Output the (x, y) coordinate of the center of the cell containing the given text.  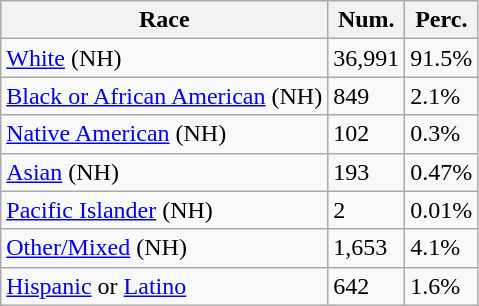
1,653 (366, 248)
102 (366, 134)
Asian (NH) (164, 172)
2 (366, 210)
White (NH) (164, 58)
Perc. (442, 20)
1.6% (442, 286)
Hispanic or Latino (164, 286)
91.5% (442, 58)
Pacific Islander (NH) (164, 210)
193 (366, 172)
Native American (NH) (164, 134)
Num. (366, 20)
0.47% (442, 172)
Black or African American (NH) (164, 96)
Other/Mixed (NH) (164, 248)
642 (366, 286)
849 (366, 96)
2.1% (442, 96)
Race (164, 20)
0.3% (442, 134)
0.01% (442, 210)
4.1% (442, 248)
36,991 (366, 58)
